Return the (x, y) coordinate for the center point of the cell that contains the specified text.  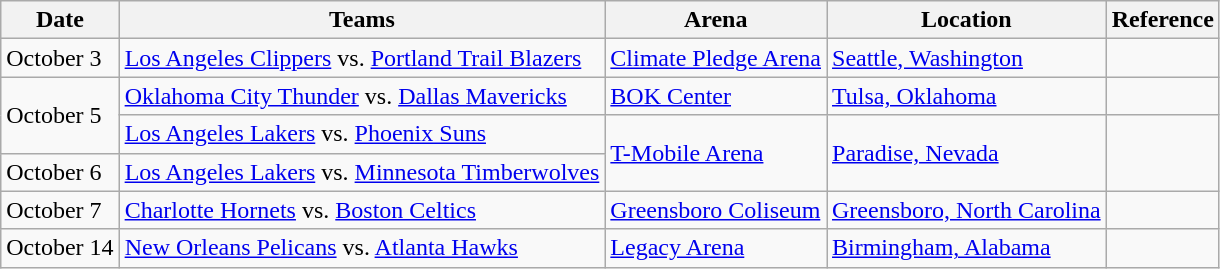
Reference (1162, 20)
October 14 (60, 248)
Legacy Arena (716, 248)
Birmingham, Alabama (966, 248)
BOK Center (716, 96)
Paradise, Nevada (966, 153)
Teams (362, 20)
Los Angeles Lakers vs. Phoenix Suns (362, 134)
Tulsa, Oklahoma (966, 96)
October 7 (60, 210)
Los Angeles Clippers vs. Portland Trail Blazers (362, 58)
Arena (716, 20)
New Orleans Pelicans vs. Atlanta Hawks (362, 248)
October 6 (60, 172)
Location (966, 20)
Oklahoma City Thunder vs. Dallas Mavericks (362, 96)
Date (60, 20)
Los Angeles Lakers vs. Minnesota Timberwolves (362, 172)
Greensboro Coliseum (716, 210)
T-Mobile Arena (716, 153)
Charlotte Hornets vs. Boston Celtics (362, 210)
Greensboro, North Carolina (966, 210)
October 5 (60, 115)
Seattle, Washington (966, 58)
Climate Pledge Arena (716, 58)
October 3 (60, 58)
